Identify which cell holds the provided text, then report its [x, y] central coordinate. 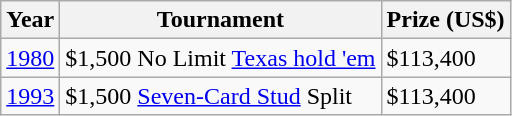
Prize (US$) [446, 20]
1980 [30, 58]
Tournament [220, 20]
$1,500 No Limit Texas hold 'em [220, 58]
1993 [30, 96]
Year [30, 20]
$1,500 Seven-Card Stud Split [220, 96]
